Find where the given text appears and provide that cell's center as [X, Y] coordinate. 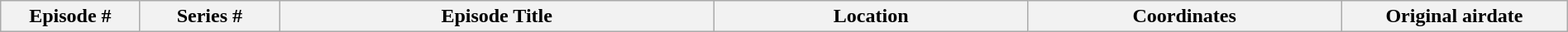
Original airdate [1455, 16]
Coordinates [1184, 16]
Episode # [70, 16]
Series # [209, 16]
Location [872, 16]
Episode Title [497, 16]
